Return the (X, Y) coordinate for the center point of the cell that contains the specified text.  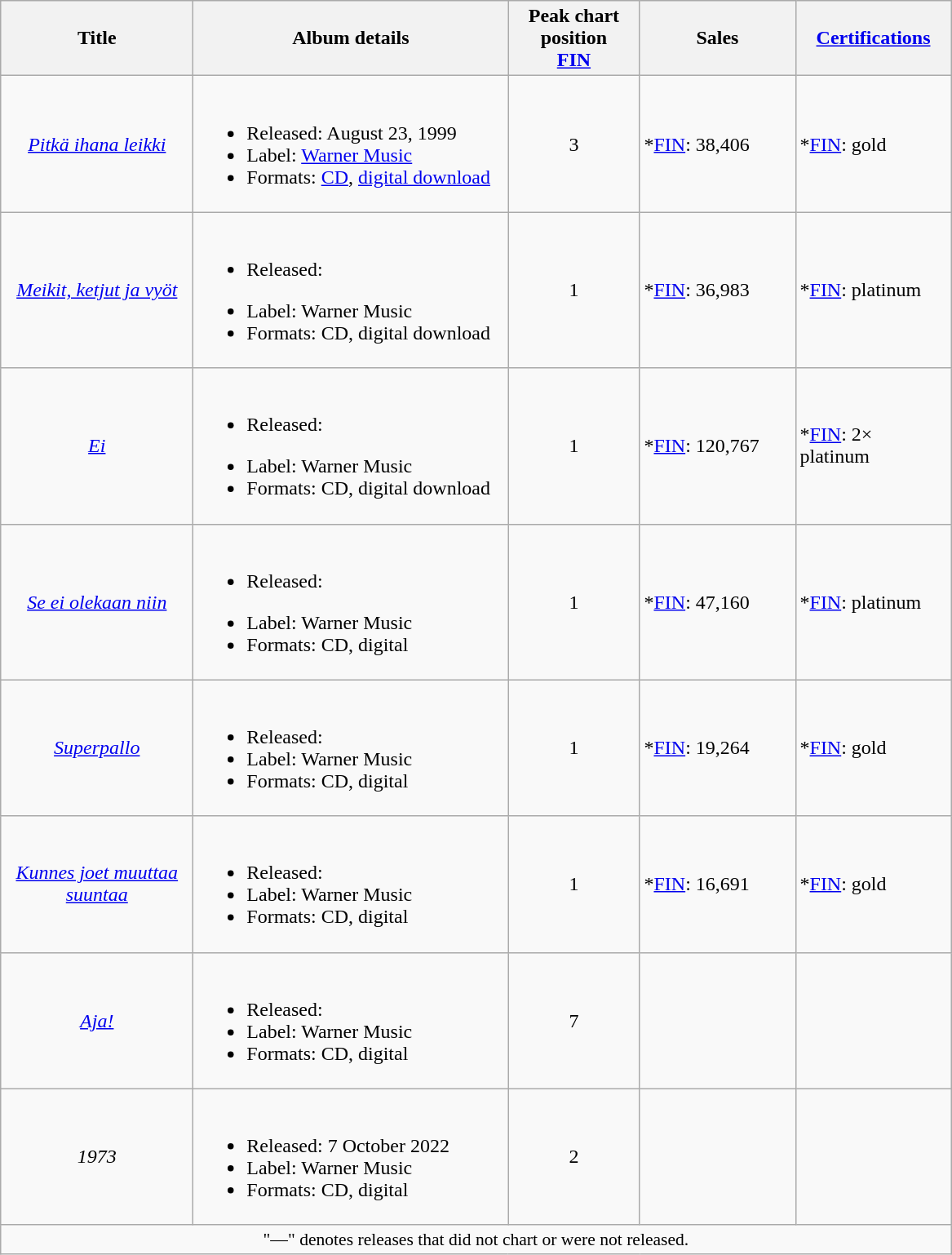
Sales (718, 38)
Album details (351, 38)
*FIN: 36,983 (718, 290)
Released: 7 October 2022Label: Warner MusicFormats: CD, digital (351, 1157)
Released:Label: Warner MusicFormats: CD, digital (351, 602)
7 (574, 1020)
Aja! (97, 1020)
2 (574, 1157)
*FIN: 120,767 (718, 446)
Superpallo (97, 747)
Pitkä ihana leikki (97, 144)
*FIN: 2× platinum (873, 446)
*FIN: 38,406 (718, 144)
Certifications (873, 38)
*FIN: 19,264 (718, 747)
1973 (97, 1157)
*FIN: 47,160 (718, 602)
Released: August 23, 1999Label: Warner MusicFormats: CD, digital download (351, 144)
Se ei olekaan niin (97, 602)
Kunnes joet muuttaa suuntaa (97, 885)
"—" denotes releases that did not chart or were not released. (476, 1239)
3 (574, 144)
Meikit, ketjut ja vyöt (97, 290)
*FIN: 16,691 (718, 885)
Title (97, 38)
Ei (97, 446)
Peak chart positionFIN (574, 38)
